Find where the given text appears and provide that cell's center as [x, y] coordinate. 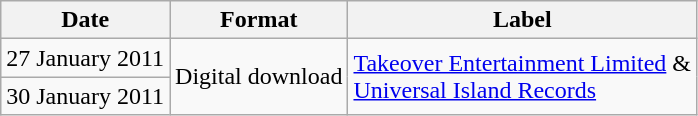
30 January 2011 [86, 96]
Format [259, 20]
Takeover Entertainment Limited & Universal Island Records [522, 77]
Date [86, 20]
27 January 2011 [86, 58]
Label [522, 20]
Digital download [259, 77]
